Identify which cell holds the provided text, then report its (X, Y) central coordinate. 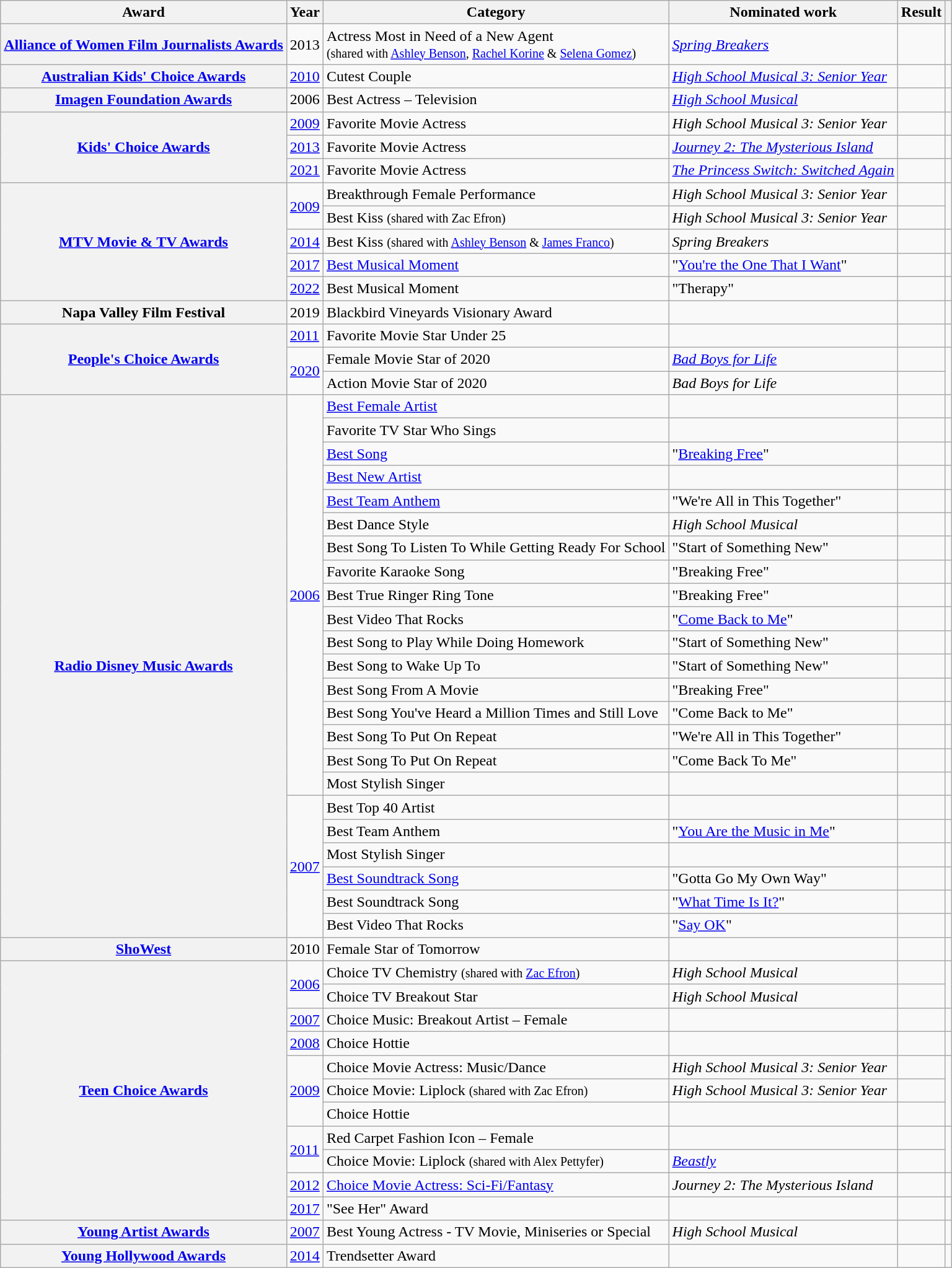
Alliance of Women Film Journalists Awards (144, 45)
Young Artist Awards (144, 1232)
Favorite Karaoke Song (496, 571)
Choice Movie: Liplock (shared with Zac Efron) (496, 1091)
Best Song You've Heard a Million Times and Still Love (496, 713)
Best Song To Listen To While Getting Ready For School (496, 548)
2012 (305, 1185)
Best Kiss (shared with Ashley Benson & James Franco) (496, 241)
Breakthrough Female Performance (496, 194)
Cutest Couple (496, 76)
Category (496, 12)
Trendsetter Award (496, 1256)
Result (921, 12)
Year (305, 12)
The Princess Switch: Switched Again (783, 170)
Award (144, 12)
2008 (305, 1043)
Best True Ringer Ring Tone (496, 595)
Choice Music: Breakout Artist – Female (496, 1019)
2021 (305, 170)
Female Movie Star of 2020 (496, 359)
Choice TV Chemistry (shared with Zac Efron) (496, 972)
Choice Movie Actress: Sci-Fi/Fantasy (496, 1185)
Best Actress – Television (496, 100)
Best Song to Play While Doing Homework (496, 642)
Choice Movie: Liplock (shared with Alex Pettyfer) (496, 1161)
ShoWest (144, 949)
"What Time Is It?" (783, 902)
2020 (305, 371)
Actress Most in Need of a New Agent (shared with Ashley Benson, Rachel Korine & Selena Gomez) (496, 45)
Action Movie Star of 2020 (496, 383)
Best Song (496, 454)
Best Kiss (shared with Zac Efron) (496, 218)
Favorite TV Star Who Sings (496, 430)
Nominated work (783, 12)
Beastly (783, 1161)
Imagen Foundation Awards (144, 100)
Best Female Artist (496, 407)
Choice TV Breakout Star (496, 996)
Best Song From A Movie (496, 690)
Best Dance Style (496, 524)
Napa Valley Film Festival (144, 312)
Favorite Movie Star Under 25 (496, 336)
2019 (305, 312)
Red Carpet Fashion Icon – Female (496, 1138)
Radio Disney Music Awards (144, 666)
Young Hollywood Awards (144, 1256)
Best New Artist (496, 477)
"You Are the Music in Me" (783, 831)
"Say OK" (783, 925)
Kids' Choice Awards (144, 147)
Choice Movie Actress: Music/Dance (496, 1067)
Best Young Actress - TV Movie, Miniseries or Special (496, 1232)
Best Song to Wake Up To (496, 666)
2022 (305, 288)
"Gotta Go My Own Way" (783, 878)
People's Choice Awards (144, 359)
Best Top 40 Artist (496, 808)
Female Star of Tomorrow (496, 949)
Australian Kids' Choice Awards (144, 76)
"See Her" Award (496, 1209)
Teen Choice Awards (144, 1091)
MTV Movie & TV Awards (144, 241)
Blackbird Vineyards Visionary Award (496, 312)
"Come Back To Me" (783, 760)
"You're the One That I Want" (783, 265)
"Therapy" (783, 288)
